Return the (x, y) coordinate for the center point of the cell that contains the specified text.  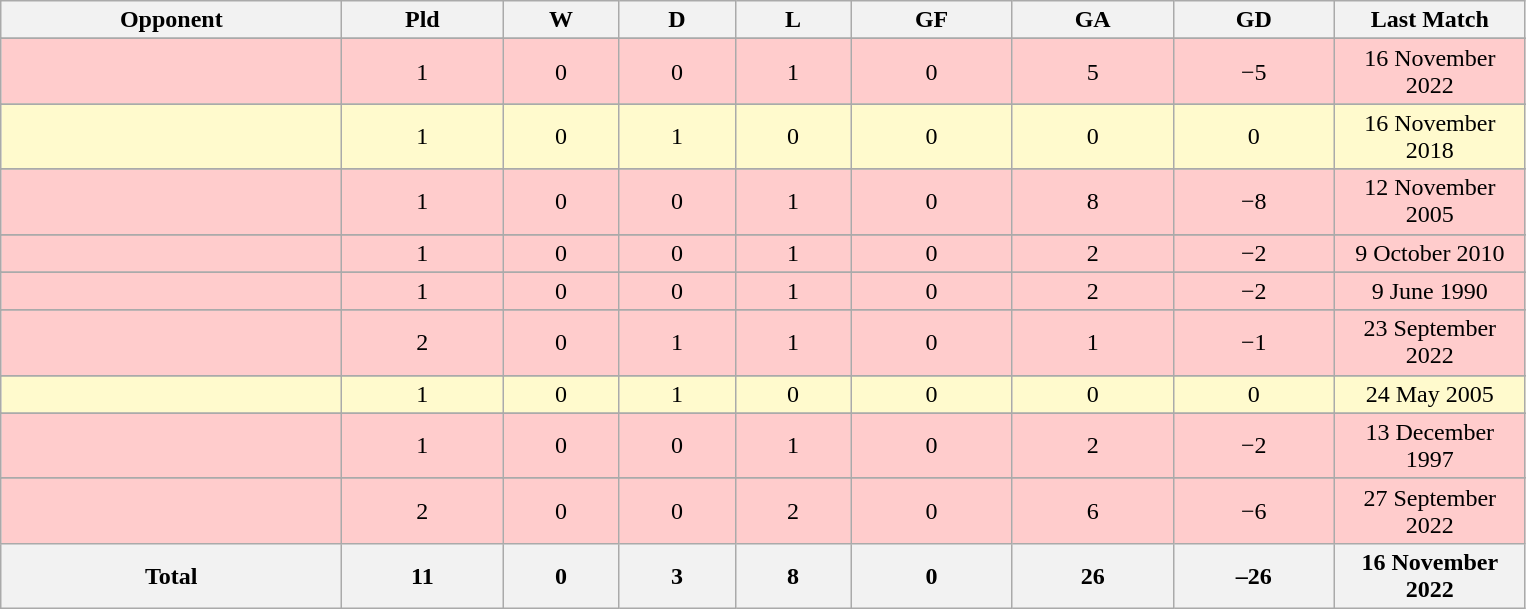
−6 (1254, 510)
11 (422, 576)
12 November 2005 (1430, 202)
27 September 2022 (1430, 510)
9 June 1990 (1430, 291)
Last Match (1430, 20)
26 (1092, 576)
24 May 2005 (1430, 394)
13 December 1997 (1430, 446)
−5 (1254, 72)
23 September 2022 (1430, 342)
9 October 2010 (1430, 253)
6 (1092, 510)
GA (1092, 20)
L (793, 20)
–26 (1254, 576)
−8 (1254, 202)
GD (1254, 20)
D (677, 20)
−1 (1254, 342)
5 (1092, 72)
W (561, 20)
Opponent (172, 20)
16 November 2018 (1430, 136)
3 (677, 576)
Total (172, 576)
Pld (422, 20)
GF (932, 20)
